Search for the cell housing the specified text and yield its [x, y] center coordinate. 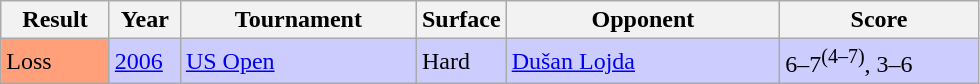
Hard [461, 62]
Year [144, 20]
US Open [298, 62]
Score [880, 20]
Tournament [298, 20]
Surface [461, 20]
Opponent [643, 20]
Loss [56, 62]
2006 [144, 62]
Dušan Lojda [643, 62]
Result [56, 20]
6–7(4–7), 3–6 [880, 62]
